From the cell containing the given text, extract its center point as [X, Y] coordinate. 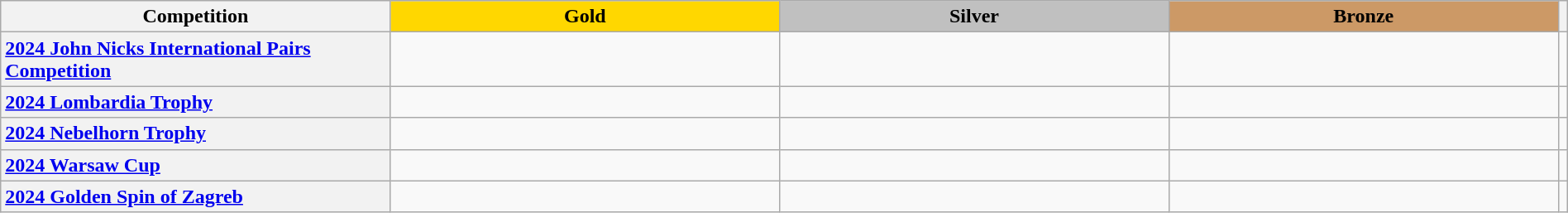
2024 John Nicks International Pairs Competition [195, 60]
2024 Warsaw Cup [195, 165]
Competition [195, 17]
2024 Lombardia Trophy [195, 102]
Silver [974, 17]
2024 Nebelhorn Trophy [195, 133]
Gold [586, 17]
Bronze [1363, 17]
2024 Golden Spin of Zagreb [195, 196]
